For the text-containing cell, return its midpoint in [X, Y] coordinate format. 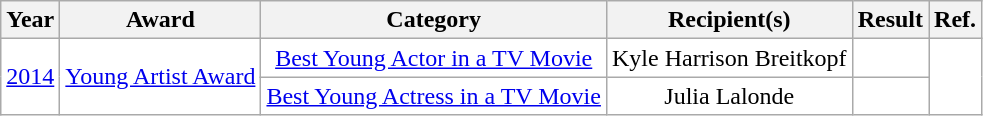
Young Artist Award [160, 77]
Best Young Actress in a TV Movie [434, 96]
Kyle Harrison Breitkopf [729, 58]
Julia Lalonde [729, 96]
Ref. [956, 20]
Recipient(s) [729, 20]
Category [434, 20]
2014 [30, 77]
Result [890, 20]
Award [160, 20]
Best Young Actor in a TV Movie [434, 58]
Year [30, 20]
